Determine the (x, y) coordinate at the center of the cell enclosing the given text.  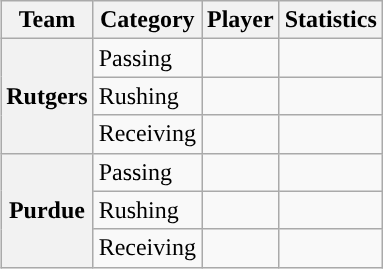
Purdue (47, 210)
Player (241, 20)
Category (147, 20)
Statistics (330, 20)
Team (47, 20)
Rutgers (47, 96)
